Capture the cell that displays the provided text and extract its (x, y) central coordinate. 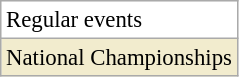
National Championships (120, 58)
Regular events (120, 20)
